For the text-containing cell, return its midpoint in (x, y) coordinate format. 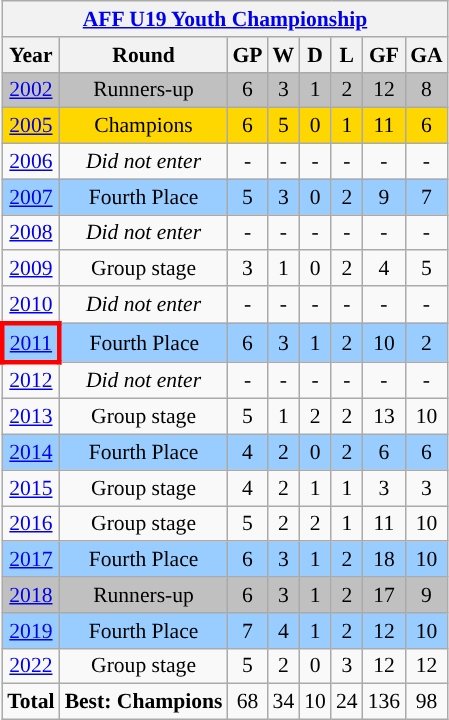
2019 (30, 631)
Round (144, 55)
17 (384, 595)
2013 (30, 417)
L (347, 55)
2008 (30, 233)
34 (284, 702)
Year (30, 55)
2006 (30, 162)
GF (384, 55)
2014 (30, 453)
136 (384, 702)
Champions (144, 126)
AFF U19 Youth Championship (224, 19)
Best: Champions (144, 702)
2009 (30, 269)
2018 (30, 595)
Total (30, 702)
2015 (30, 488)
2011 (30, 342)
8 (426, 90)
2005 (30, 126)
98 (426, 702)
18 (384, 560)
GP (247, 55)
2012 (30, 380)
13 (384, 417)
68 (247, 702)
2010 (30, 304)
2017 (30, 560)
24 (347, 702)
D (315, 55)
W (284, 55)
2007 (30, 197)
2016 (30, 524)
2022 (30, 666)
2002 (30, 90)
GA (426, 55)
